Return [X, Y] of the center of cell containing provided text 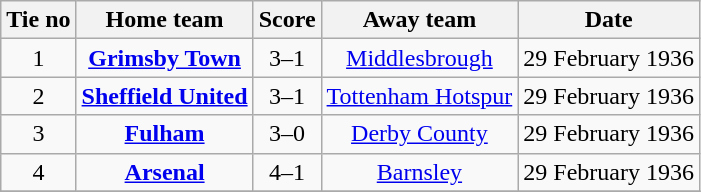
Grimsby Town [164, 58]
4 [38, 172]
Fulham [164, 134]
Barnsley [420, 172]
3 [38, 134]
2 [38, 96]
Score [287, 20]
3–0 [287, 134]
Tie no [38, 20]
1 [38, 58]
Middlesbrough [420, 58]
4–1 [287, 172]
Home team [164, 20]
Away team [420, 20]
Date [609, 20]
Sheffield United [164, 96]
Tottenham Hotspur [420, 96]
Arsenal [164, 172]
Derby County [420, 134]
